Search for the cell housing the specified text and yield its [x, y] center coordinate. 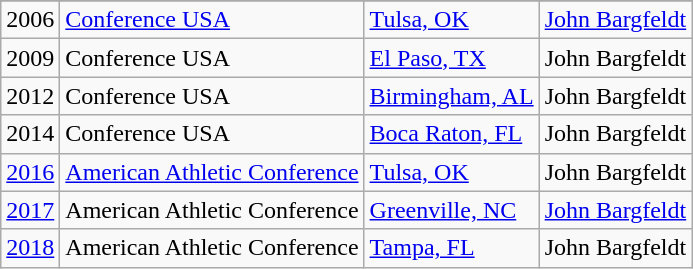
2012 [30, 96]
2006 [30, 20]
Boca Raton, FL [452, 134]
2017 [30, 210]
2016 [30, 172]
2009 [30, 58]
2014 [30, 134]
El Paso, TX [452, 58]
Birmingham, AL [452, 96]
Tampa, FL [452, 248]
2018 [30, 248]
Greenville, NC [452, 210]
